Scan for the cell matching the given text and deliver its [X, Y] coordinate at center. 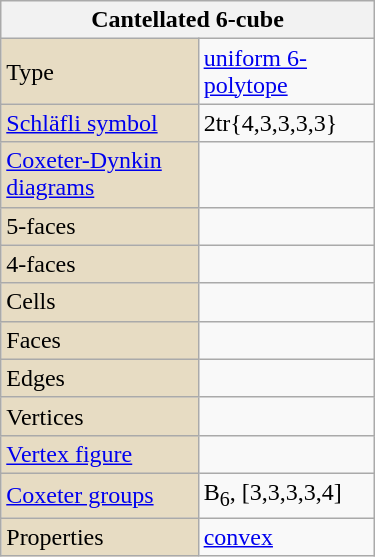
convex [286, 537]
Coxeter-Dynkin diagrams [100, 174]
4-faces [100, 264]
Schläfli symbol [100, 123]
Vertex figure [100, 454]
5-faces [100, 226]
B6, [3,3,3,3,4] [286, 495]
Coxeter groups [100, 495]
uniform 6-polytope [286, 72]
Edges [100, 378]
Properties [100, 537]
Vertices [100, 416]
Cantellated 6-cube [188, 20]
Cells [100, 302]
2tr{4,3,3,3,3} [286, 123]
Faces [100, 340]
Type [100, 72]
